For the text-containing cell, return its midpoint in (X, Y) coordinate format. 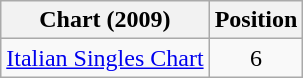
6 (256, 58)
Position (256, 20)
Italian Singles Chart (105, 58)
Chart (2009) (105, 20)
